Determine the (x, y) coordinate at the center of the cell enclosing the given text.  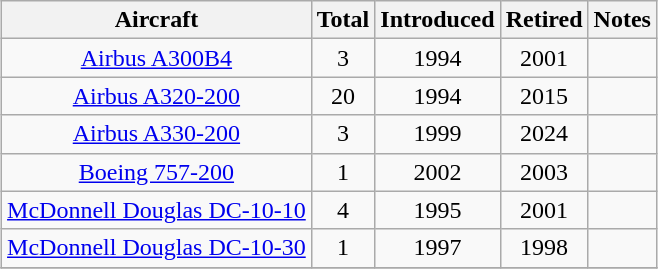
Retired (544, 20)
Notes (622, 20)
Airbus A300B4 (157, 58)
2003 (544, 172)
McDonnell Douglas DC-10-30 (157, 248)
McDonnell Douglas DC-10-10 (157, 210)
1997 (438, 248)
Aircraft (157, 20)
2015 (544, 96)
4 (343, 210)
Total (343, 20)
Airbus A330-200 (157, 134)
1999 (438, 134)
2002 (438, 172)
20 (343, 96)
1998 (544, 248)
Airbus A320-200 (157, 96)
Introduced (438, 20)
2024 (544, 134)
Boeing 757-200 (157, 172)
1995 (438, 210)
